Locate the cell with the specified text and output its (X, Y) center coordinate. 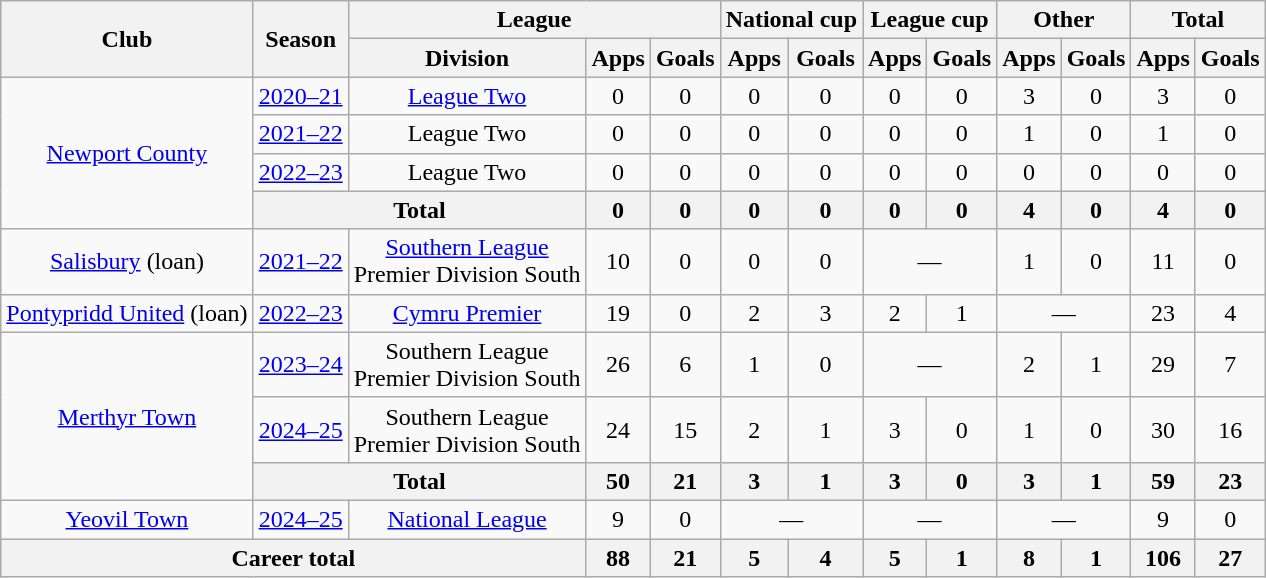
Merthyr Town (127, 416)
88 (618, 557)
16 (1230, 430)
Yeovil Town (127, 519)
Club (127, 39)
Pontypridd United (loan) (127, 313)
50 (618, 481)
6 (685, 364)
Salisbury (loan) (127, 262)
Cymru Premier (467, 313)
Division (467, 58)
59 (1163, 481)
2020–21 (300, 96)
League cup (930, 20)
24 (618, 430)
30 (1163, 430)
106 (1163, 557)
Newport County (127, 153)
15 (685, 430)
7 (1230, 364)
10 (618, 262)
National League (467, 519)
National cup (791, 20)
Season (300, 39)
27 (1230, 557)
2023–24 (300, 364)
29 (1163, 364)
26 (618, 364)
8 (1029, 557)
League (534, 20)
Career total (294, 557)
Other (1064, 20)
19 (618, 313)
11 (1163, 262)
